Return the (x, y) coordinate for the center point of the cell that contains the specified text.  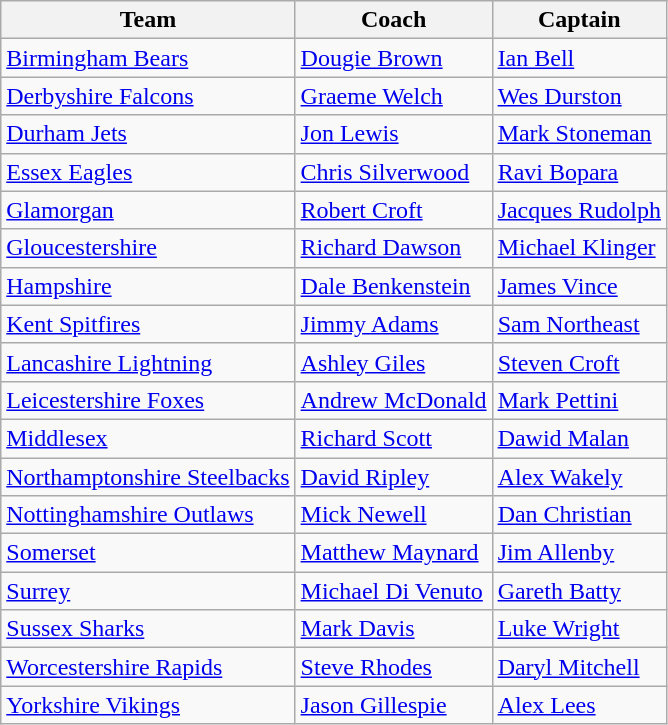
Yorkshire Vikings (148, 705)
Jacques Rudolph (579, 210)
Graeme Welch (394, 96)
Mick Newell (394, 515)
Steven Croft (579, 362)
Gareth Batty (579, 591)
Kent Spitfires (148, 324)
Coach (394, 20)
Team (148, 20)
Steve Rhodes (394, 667)
Wes Durston (579, 96)
Birmingham Bears (148, 58)
Derbyshire Falcons (148, 96)
Andrew McDonald (394, 400)
Robert Croft (394, 210)
Daryl Mitchell (579, 667)
Matthew Maynard (394, 553)
Lancashire Lightning (148, 362)
David Ripley (394, 477)
Jim Allenby (579, 553)
Northamptonshire Steelbacks (148, 477)
Gloucestershire (148, 248)
Nottinghamshire Outlaws (148, 515)
Luke Wright (579, 629)
Dawid Malan (579, 438)
Richard Dawson (394, 248)
James Vince (579, 286)
Ian Bell (579, 58)
Dan Christian (579, 515)
Sam Northeast (579, 324)
Somerset (148, 553)
Glamorgan (148, 210)
Dougie Brown (394, 58)
Michael Di Venuto (394, 591)
Ravi Bopara (579, 172)
Jon Lewis (394, 134)
Essex Eagles (148, 172)
Dale Benkenstein (394, 286)
Sussex Sharks (148, 629)
Hampshire (148, 286)
Richard Scott (394, 438)
Worcestershire Rapids (148, 667)
Mark Davis (394, 629)
Jason Gillespie (394, 705)
Captain (579, 20)
Leicestershire Foxes (148, 400)
Michael Klinger (579, 248)
Ashley Giles (394, 362)
Middlesex (148, 438)
Mark Pettini (579, 400)
Chris Silverwood (394, 172)
Surrey (148, 591)
Mark Stoneman (579, 134)
Alex Wakely (579, 477)
Durham Jets (148, 134)
Jimmy Adams (394, 324)
Alex Lees (579, 705)
